Identify which cell holds the provided text, then report its (X, Y) central coordinate. 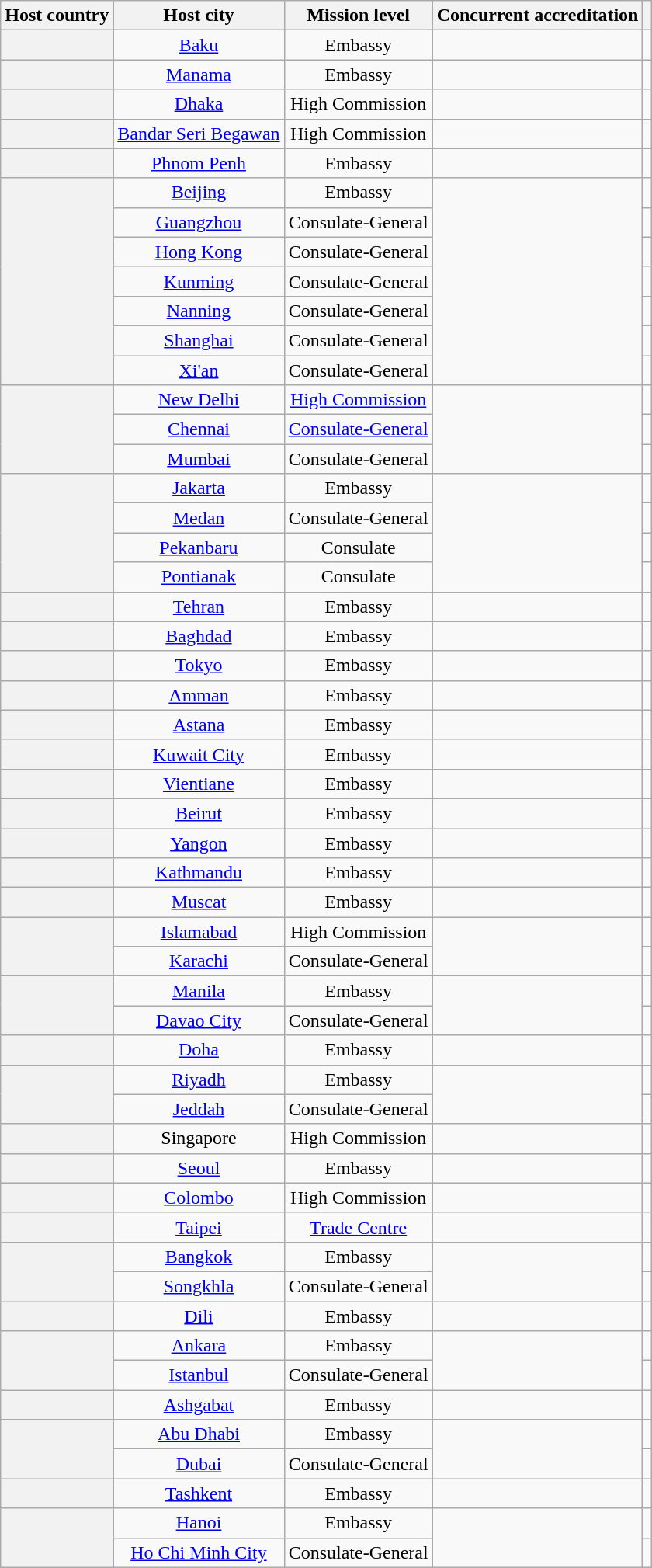
Hanoi (199, 1523)
Astana (199, 725)
Baghdad (199, 636)
Doha (199, 1050)
Vientiane (199, 784)
Dubai (199, 1464)
Baku (199, 45)
Amman (199, 695)
Karachi (199, 961)
Yangon (199, 843)
Beijing (199, 193)
Kunming (199, 281)
Kuwait City (199, 754)
Mission level (359, 16)
Islamabad (199, 932)
Manama (199, 75)
Ashgabat (199, 1405)
Istanbul (199, 1375)
Dhaka (199, 104)
Singapore (199, 1139)
Hong Kong (199, 252)
Chennai (199, 429)
Bandar Seri Begawan (199, 134)
Beirut (199, 813)
Kathmandu (199, 873)
Mumbai (199, 459)
Muscat (199, 902)
Dili (199, 1316)
Nanning (199, 311)
Phnom Penh (199, 163)
Jeddah (199, 1109)
Concurrent accreditation (537, 16)
Guangzhou (199, 222)
Songkhla (199, 1286)
Trade Centre (359, 1227)
Pekanbaru (199, 548)
Ankara (199, 1346)
Davao City (199, 1020)
Host country (57, 16)
Colombo (199, 1198)
Jakarta (199, 488)
Bangkok (199, 1257)
Shanghai (199, 340)
Xi'an (199, 370)
Seoul (199, 1168)
Taipei (199, 1227)
Tokyo (199, 666)
Pontianak (199, 577)
Host city (199, 16)
Riyadh (199, 1080)
New Delhi (199, 400)
Tehran (199, 607)
Manila (199, 991)
Medan (199, 518)
Ho Chi Minh City (199, 1552)
Tashkent (199, 1493)
Abu Dhabi (199, 1434)
